Return [X, Y] of the center of cell containing provided text 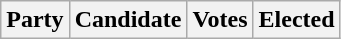
Votes [220, 20]
Elected [296, 20]
Candidate [128, 20]
Party [35, 20]
